From the cell containing the given text, extract its center point as [X, Y] coordinate. 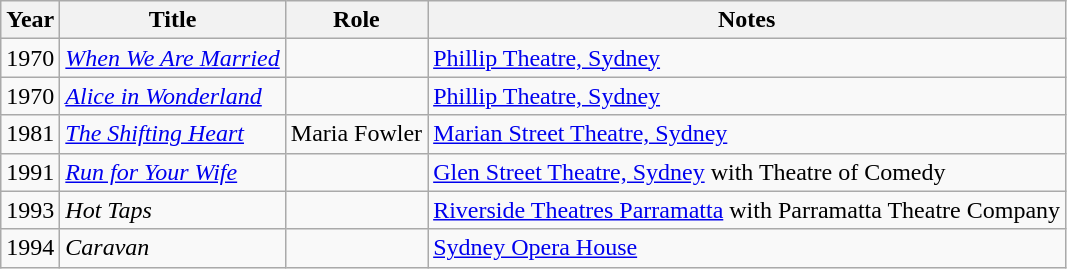
Notes [747, 20]
Role [356, 20]
1994 [30, 248]
1993 [30, 210]
The Shifting Heart [172, 134]
Year [30, 20]
Hot Taps [172, 210]
Maria Fowler [356, 134]
1991 [30, 172]
Riverside Theatres Parramatta with Parramatta Theatre Company [747, 210]
Run for Your Wife [172, 172]
Title [172, 20]
Alice in Wonderland [172, 96]
1981 [30, 134]
Sydney Opera House [747, 248]
Caravan [172, 248]
Marian Street Theatre, Sydney [747, 134]
Glen Street Theatre, Sydney with Theatre of Comedy [747, 172]
When We Are Married [172, 58]
